Pinpoint the cell where the given text exists, returning its (x, y) midpoint coordinate. 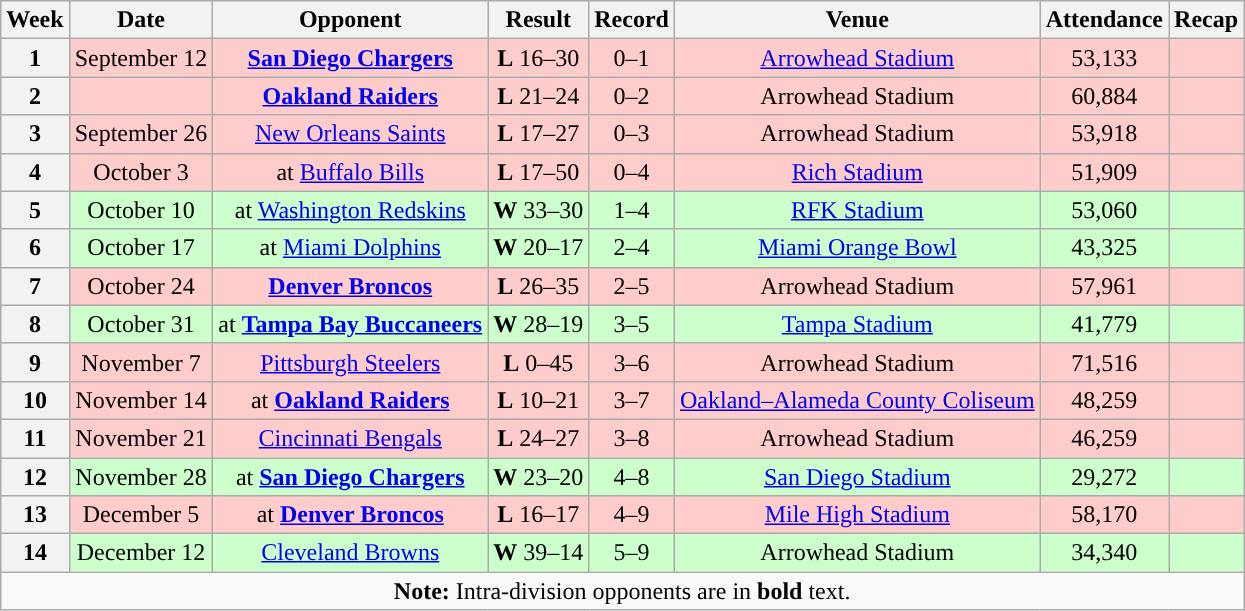
4–8 (632, 477)
Oakland–Alameda County Coliseum (857, 400)
5 (35, 210)
October 17 (141, 248)
Tampa Stadium (857, 324)
Date (141, 20)
0–3 (632, 134)
53,918 (1104, 134)
October 24 (141, 286)
58,170 (1104, 515)
9 (35, 362)
Attendance (1104, 20)
2 (35, 96)
2–5 (632, 286)
3–5 (632, 324)
43,325 (1104, 248)
12 (35, 477)
3–6 (632, 362)
L 16–17 (538, 515)
December 5 (141, 515)
3–8 (632, 438)
53,133 (1104, 58)
November 7 (141, 362)
W 23–20 (538, 477)
L 17–27 (538, 134)
29,272 (1104, 477)
September 12 (141, 58)
L 0–45 (538, 362)
46,259 (1104, 438)
RFK Stadium (857, 210)
Miami Orange Bowl (857, 248)
Week (35, 20)
at Washington Redskins (350, 210)
4 (35, 172)
1–4 (632, 210)
34,340 (1104, 553)
L 24–27 (538, 438)
W 20–17 (538, 248)
48,259 (1104, 400)
W 28–19 (538, 324)
W 39–14 (538, 553)
3–7 (632, 400)
October 31 (141, 324)
October 3 (141, 172)
New Orleans Saints (350, 134)
Cleveland Browns (350, 553)
at Miami Dolphins (350, 248)
Recap (1206, 20)
Record (632, 20)
7 (35, 286)
10 (35, 400)
60,884 (1104, 96)
Result (538, 20)
3 (35, 134)
Oakland Raiders (350, 96)
4–9 (632, 515)
57,961 (1104, 286)
October 10 (141, 210)
1 (35, 58)
Cincinnati Bengals (350, 438)
L 10–21 (538, 400)
L 16–30 (538, 58)
2–4 (632, 248)
November 21 (141, 438)
0–4 (632, 172)
at Oakland Raiders (350, 400)
at Tampa Bay Buccaneers (350, 324)
14 (35, 553)
L 26–35 (538, 286)
0–2 (632, 96)
L 21–24 (538, 96)
San Diego Chargers (350, 58)
Pittsburgh Steelers (350, 362)
6 (35, 248)
Mile High Stadium (857, 515)
at San Diego Chargers (350, 477)
September 26 (141, 134)
Opponent (350, 20)
W 33–30 (538, 210)
53,060 (1104, 210)
Rich Stadium (857, 172)
71,516 (1104, 362)
Denver Broncos (350, 286)
13 (35, 515)
0–1 (632, 58)
Venue (857, 20)
November 14 (141, 400)
5–9 (632, 553)
11 (35, 438)
L 17–50 (538, 172)
at Denver Broncos (350, 515)
San Diego Stadium (857, 477)
41,779 (1104, 324)
November 28 (141, 477)
8 (35, 324)
at Buffalo Bills (350, 172)
Note: Intra-division opponents are in bold text. (622, 591)
51,909 (1104, 172)
December 12 (141, 553)
